From the cell containing the given text, extract its center point as [x, y] coordinate. 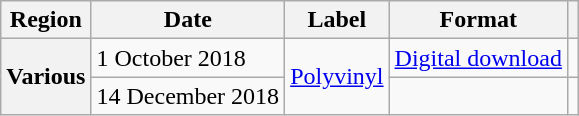
Format [478, 20]
Label [337, 20]
Various [46, 77]
Polyvinyl [337, 77]
Region [46, 20]
Date [188, 20]
14 December 2018 [188, 96]
Digital download [478, 58]
1 October 2018 [188, 58]
